Find where the given text appears and provide that cell's center as (X, Y) coordinate. 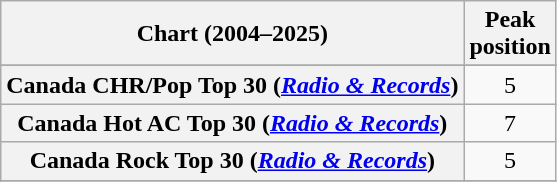
7 (510, 123)
Chart (2004–2025) (232, 34)
Canada CHR/Pop Top 30 (Radio & Records) (232, 85)
Peakposition (510, 34)
Canada Hot AC Top 30 (Radio & Records) (232, 123)
Canada Rock Top 30 (Radio & Records) (232, 161)
